Capture the cell that displays the provided text and extract its [x, y] central coordinate. 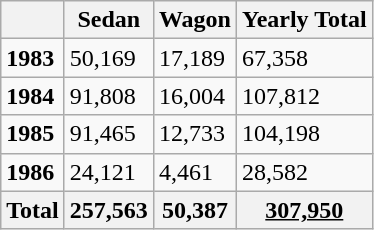
1983 [33, 58]
107,812 [304, 96]
1984 [33, 96]
50,169 [108, 58]
Sedan [108, 20]
16,004 [194, 96]
24,121 [108, 172]
50,387 [194, 210]
91,808 [108, 96]
307,950 [304, 210]
104,198 [304, 134]
257,563 [108, 210]
91,465 [108, 134]
12,733 [194, 134]
1986 [33, 172]
Total [33, 210]
Yearly Total [304, 20]
Wagon [194, 20]
17,189 [194, 58]
4,461 [194, 172]
67,358 [304, 58]
1985 [33, 134]
28,582 [304, 172]
